Output the (X, Y) coordinate of the center of the cell containing the given text.  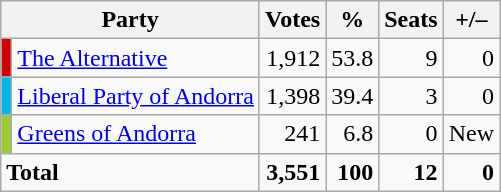
1,398 (292, 96)
% (352, 20)
Seats (411, 20)
+/– (471, 20)
6.8 (352, 134)
53.8 (352, 58)
12 (411, 172)
241 (292, 134)
9 (411, 58)
3 (411, 96)
100 (352, 172)
39.4 (352, 96)
1,912 (292, 58)
Greens of Andorra (136, 134)
Party (130, 20)
Total (130, 172)
Liberal Party of Andorra (136, 96)
The Alternative (136, 58)
New (471, 134)
Votes (292, 20)
3,551 (292, 172)
